Detect which cell encompasses the target text, then output its (x, y) center coordinate. 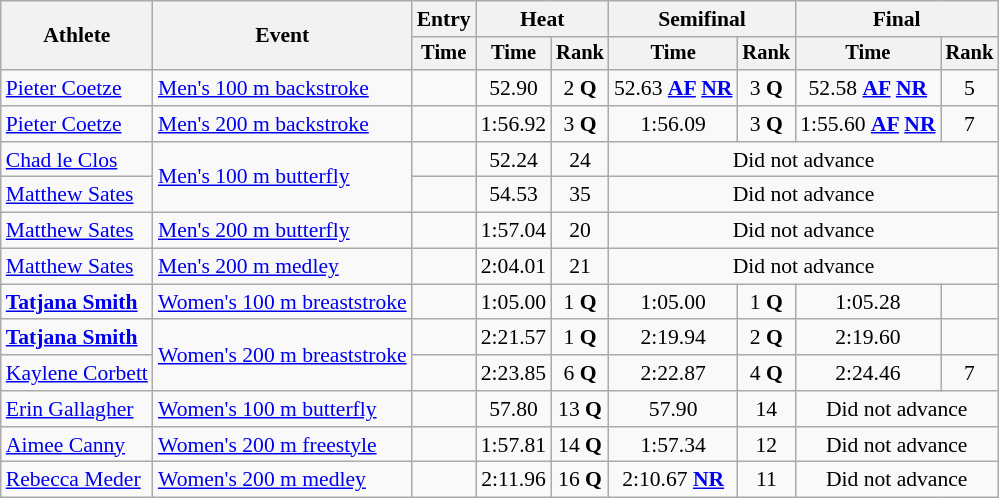
Women's 100 m breaststroke (282, 302)
Final (896, 19)
Entry (444, 19)
11 (767, 480)
1:57.04 (514, 231)
1:05.28 (868, 302)
54.53 (514, 195)
2:24.46 (868, 373)
4 Q (767, 373)
2:19.94 (674, 338)
Women's 200 m breaststroke (282, 356)
Event (282, 36)
Aimee Canny (77, 445)
1:56.09 (674, 124)
2:21.57 (514, 338)
Men's 200 m medley (282, 267)
Men's 200 m backstroke (282, 124)
24 (580, 160)
1:55.60 AF NR (868, 124)
16 Q (580, 480)
Semifinal (702, 19)
13 Q (580, 409)
12 (767, 445)
57.80 (514, 409)
Women's 200 m freestyle (282, 445)
52.24 (514, 160)
Women's 100 m butterfly (282, 409)
Men's 100 m butterfly (282, 178)
14 (767, 409)
20 (580, 231)
Heat (542, 19)
Athlete (77, 36)
2:23.85 (514, 373)
2:19.60 (868, 338)
52.63 AF NR (674, 88)
6 Q (580, 373)
57.90 (674, 409)
5 (970, 88)
1:57.81 (514, 445)
Men's 200 m butterfly (282, 231)
Women's 200 m medley (282, 480)
2:04.01 (514, 267)
2:22.87 (674, 373)
14 Q (580, 445)
52.58 AF NR (868, 88)
Chad le Clos (77, 160)
1:56.92 (514, 124)
Kaylene Corbett (77, 373)
2:10.67 NR (674, 480)
Erin Gallagher (77, 409)
1:57.34 (674, 445)
21 (580, 267)
52.90 (514, 88)
Rebecca Meder (77, 480)
35 (580, 195)
Men's 100 m backstroke (282, 88)
2:11.96 (514, 480)
